Return the (X, Y) coordinate for the center point of the cell that contains the specified text.  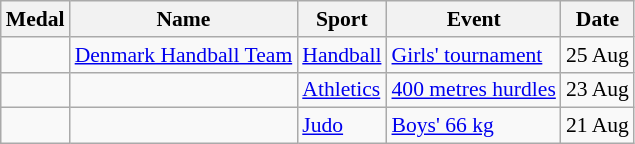
Girls' tournament (473, 55)
400 metres hurdles (473, 90)
25 Aug (598, 55)
Denmark Handball Team (184, 55)
Athletics (342, 90)
Boys' 66 kg (473, 126)
Judo (342, 126)
Event (473, 19)
Date (598, 19)
21 Aug (598, 126)
23 Aug (598, 90)
Handball (342, 55)
Sport (342, 19)
Name (184, 19)
Medal (36, 19)
